Scan for the cell matching the given text and deliver its [x, y] coordinate at center. 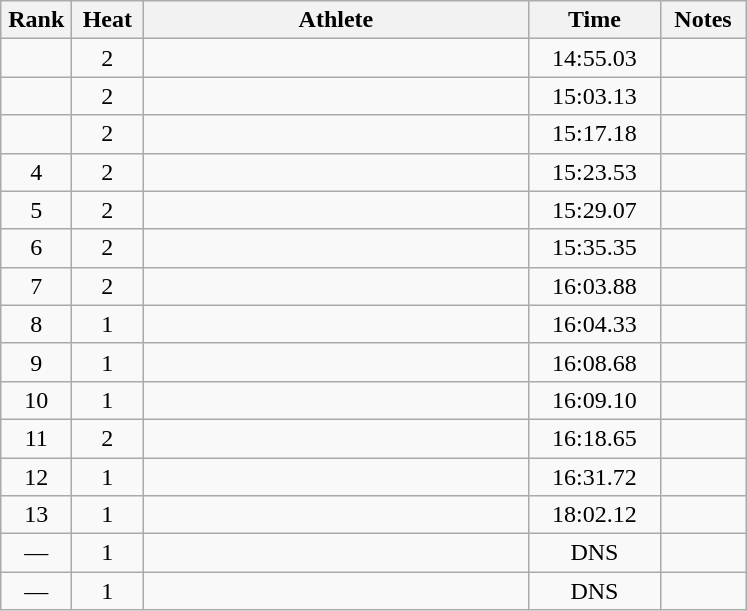
16:18.65 [594, 438]
4 [36, 172]
14:55.03 [594, 58]
15:17.18 [594, 134]
16:09.10 [594, 400]
5 [36, 210]
Notes [703, 20]
11 [36, 438]
8 [36, 324]
16:04.33 [594, 324]
15:23.53 [594, 172]
Heat [108, 20]
Time [594, 20]
16:31.72 [594, 477]
16:08.68 [594, 362]
15:29.07 [594, 210]
6 [36, 248]
12 [36, 477]
18:02.12 [594, 515]
9 [36, 362]
10 [36, 400]
Athlete [336, 20]
13 [36, 515]
Rank [36, 20]
7 [36, 286]
15:03.13 [594, 96]
15:35.35 [594, 248]
16:03.88 [594, 286]
